Determine the (x, y) coordinate at the center of the cell enclosing the given text.  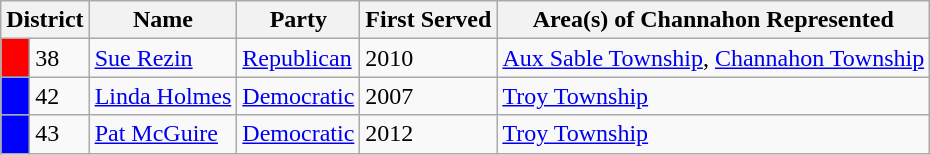
43 (60, 134)
Name (163, 20)
Area(s) of Channahon Represented (714, 20)
Party (298, 20)
District (45, 20)
38 (60, 58)
Linda Holmes (163, 96)
Aux Sable Township, Channahon Township (714, 58)
2010 (428, 58)
2007 (428, 96)
Pat McGuire (163, 134)
Republican (298, 58)
First Served (428, 20)
Sue Rezin (163, 58)
42 (60, 96)
2012 (428, 134)
